Detect which cell encompasses the target text, then output its [x, y] center coordinate. 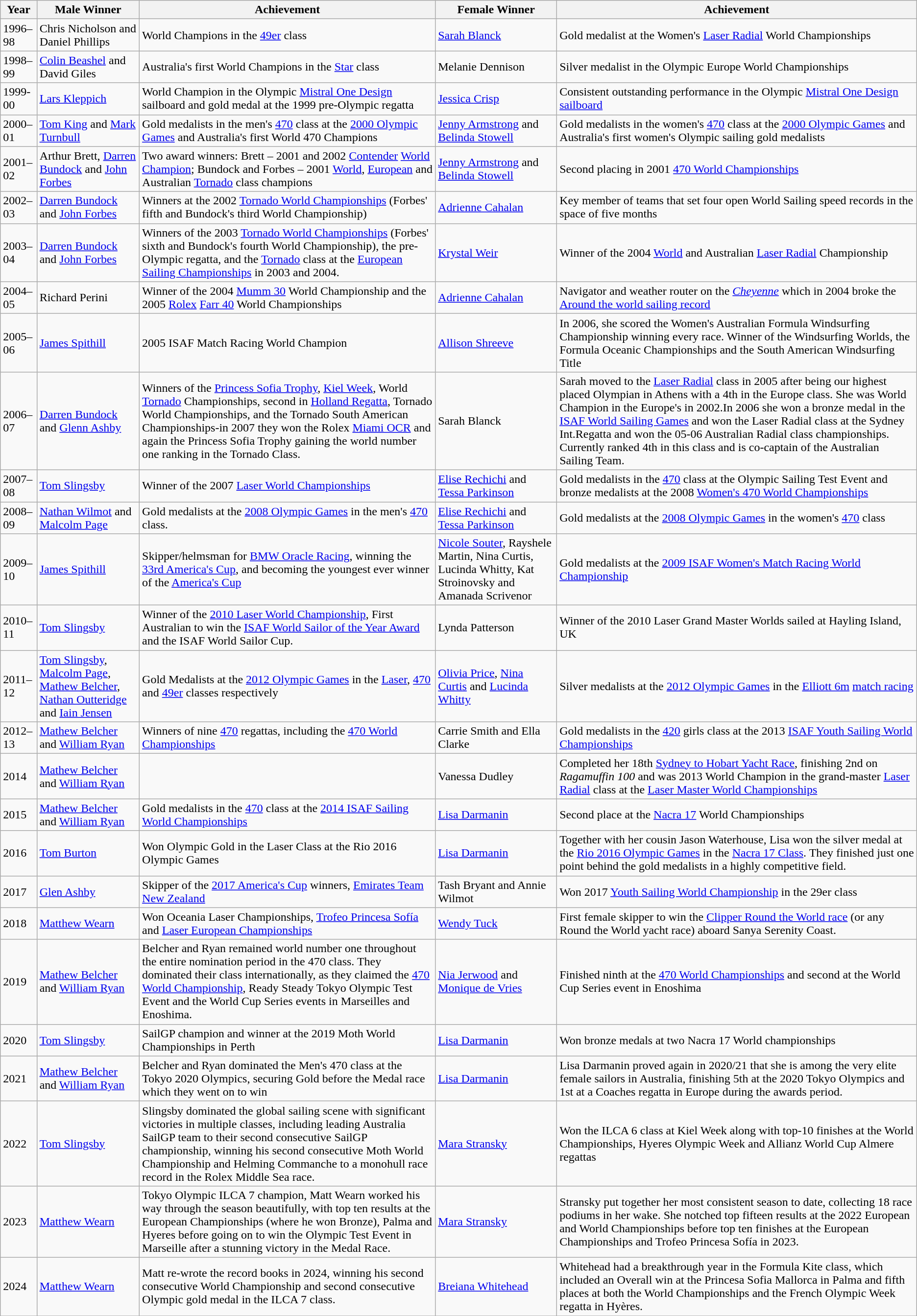
Breiana Whitehead [496, 1286]
Gold medalists in the 470 class at the Olympic Sailing Test Event and bronze medalists at the 2008 Women's 470 World Championships [737, 486]
2008–09 [19, 517]
Winner of the 2007 Laser World Championships [288, 486]
Gold medalists at the 2008 Olympic Games in the men's 470 class. [288, 517]
Darren Bundock and Glenn Ashby [88, 421]
Silver medalist in the Olympic Europe World Championships [737, 67]
2022 [19, 1143]
2005 ISAF Match Racing World Champion [288, 343]
2019 [19, 981]
Winners at the 2002 Tornado World Championships (Forbes' fifth and Bundock's third World Championship) [288, 208]
2023 [19, 1221]
2004–05 [19, 298]
Arthur Brett, Darren Bundock and John Forbes [88, 169]
Tash Bryant and Annie Wilmot [496, 891]
2002–03 [19, 208]
Olivia Price, Nina Curtis and Lucinda Whitty [496, 686]
Second place at the Nacra 17 World Championships [737, 815]
Colin Beashel and David Giles [88, 67]
Winner of the 2010 Laser Grand Master Worlds sailed at Hayling Island, UK [737, 628]
Winners of nine 470 regattas, including the 470 World Championships [288, 738]
Allison Shreeve [496, 343]
2015 [19, 815]
Gold medalists in the 420 girls class at the 2013 ISAF Youth Sailing World Championships [737, 738]
Tom Slingsby, Malcolm Page, Mathew Belcher, Nathan Outteridge and Iain Jensen [88, 686]
Won 2017 Youth Sailing World Championship in the 29er class [737, 891]
Navigator and weather router on the Cheyenne which in 2004 broke the Around the world sailing record [737, 298]
2000–01 [19, 130]
Female Winner [496, 10]
World Champion in the Olympic Mistral One Design sailboard and gold medal at the 1999 pre-Olympic regatta [288, 99]
Two award winners: Brett – 2001 and 2002 Contender World Champion; Bundock and Forbes – 2001 World, European and Australian Tornado class champions [288, 169]
Vanessa Dudley [496, 776]
2011–12 [19, 686]
Jessica Crisp [496, 99]
Wendy Tuck [496, 924]
2010–11 [19, 628]
Tom Burton [88, 853]
Skipper/helmsman for BMW Oracle Racing, winning the 33rd America's Cup, and becoming the youngest ever winner of the America's Cup [288, 570]
Lynda Patterson [496, 628]
Chris Nicholson and Daniel Phillips [88, 35]
Won bronze medals at two Nacra 17 World championships [737, 1040]
Lars Kleppich [88, 99]
Carrie Smith and Ella Clarke [496, 738]
Winner of the 2004 Mumm 30 World Championship and the 2005 Rolex Farr 40 World Championships [288, 298]
Australia's first World Champions in the Star class [288, 67]
1998–99 [19, 67]
2024 [19, 1286]
Gold medalists at the 2009 ISAF Women's Match Racing World Championship [737, 570]
2003–04 [19, 253]
2007–08 [19, 486]
Melanie Dennison [496, 67]
Tom King and Mark Turnbull [88, 130]
Nathan Wilmot and Malcolm Page [88, 517]
2021 [19, 1078]
2012–13 [19, 738]
1999-00 [19, 99]
Won Olympic Gold in the Laser Class at the Rio 2016 Olympic Games [288, 853]
Winner of the 2004 World and Australian Laser Radial Championship [737, 253]
Won the ILCA 6 class at Kiel Week along with top-10 finishes at the World Championships, Hyeres Olympic Week and Allianz World Cup Almere regattas [737, 1143]
2017 [19, 891]
Gold medalist at the Women's Laser Radial World Championships [737, 35]
Gold Medalists at the 2012 Olympic Games in the Laser, 470 and 49er classes respectively [288, 686]
2016 [19, 853]
2006–07 [19, 421]
Gold medalists in the women's 470 class at the 2000 Olympic Games and Australia's first women's Olympic sailing gold medalists [737, 130]
Gold medalists in the men's 470 class at the 2000 Olympic Games and Australia's first World 470 Champions [288, 130]
1996–98 [19, 35]
Gold medalists at the 2008 Olympic Games in the women's 470 class [737, 517]
First female skipper to win the Clipper Round the World race (or any Round the World yacht race) aboard Sanya Serenity Coast. [737, 924]
2018 [19, 924]
2001–02 [19, 169]
Gold medalists in the 470 class at the 2014 ISAF Sailing World Championships [288, 815]
Skipper of the 2017 America's Cup winners, Emirates Team New Zealand [288, 891]
Winner of the 2010 Laser World Championship, First Australian to win the ISAF World Sailor of the Year Award and the ISAF World Sailor Cup. [288, 628]
SailGP champion and winner at the 2019 Moth World Championships in Perth [288, 1040]
Year [19, 10]
Nicole Souter, Rayshele Martin, Nina Curtis, Lucinda Whitty, Kat Stroinovsky and Amanada Scrivenor [496, 570]
2009–10 [19, 570]
2005–06 [19, 343]
Male Winner [88, 10]
Consistent outstanding performance in the Olympic Mistral One Design sailboard [737, 99]
Key member of teams that set four open World Sailing speed records in the space of five months [737, 208]
Second placing in 2001 470 World Championships [737, 169]
2020 [19, 1040]
Nia Jerwood and Monique de Vries [496, 981]
Glen Ashby [88, 891]
2014 [19, 776]
Silver medalists at the 2012 Olympic Games in the Elliott 6m match racing [737, 686]
Belcher and Ryan dominated the Men's 470 class at the Tokyo 2020 Olympics, securing Gold before the Medal race which they went on to win [288, 1078]
Finished ninth at the 470 World Championships and second at the World Cup Series event in Enoshima [737, 981]
World Champions in the 49er class [288, 35]
Won Oceania Laser Championships, Trofeo Princesa Sofía and Laser European Championships [288, 924]
Richard Perini [88, 298]
Krystal Weir [496, 253]
